Output the [x, y] coordinate of the center of the cell containing the given text.  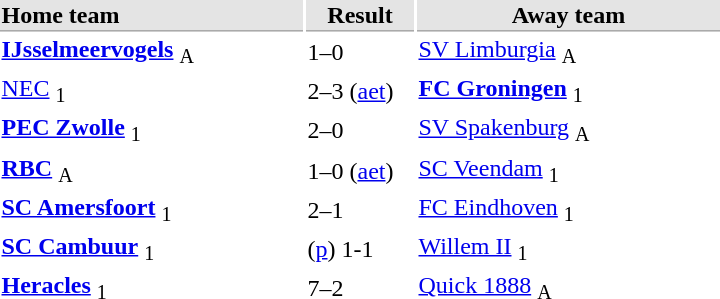
Willem II 1 [568, 249]
Result [360, 16]
SC Cambuur 1 [152, 249]
1–0 (aet) [360, 170]
1–0 [360, 52]
(p) 1-1 [360, 249]
IJsselmeervogels A [152, 52]
Away team [568, 16]
SC Amersfoort 1 [152, 210]
2–3 (aet) [360, 92]
SV Limburgia A [568, 52]
2–0 [360, 131]
NEC 1 [152, 92]
RBC A [152, 170]
2–1 [360, 210]
SC Veendam 1 [568, 170]
PEC Zwolle 1 [152, 131]
FC Groningen 1 [568, 92]
FC Eindhoven 1 [568, 210]
Home team [152, 16]
SV Spakenburg A [568, 131]
